Return the [x, y] coordinate for the center point of the cell that contains the specified text.  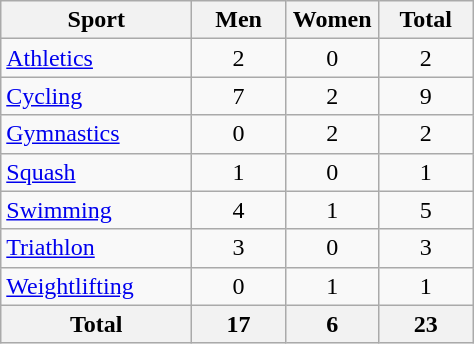
7 [239, 96]
9 [426, 96]
Swimming [96, 210]
17 [239, 324]
Squash [96, 172]
Sport [96, 20]
Triathlon [96, 248]
23 [426, 324]
Men [239, 20]
Weightlifting [96, 286]
Gymnastics [96, 134]
4 [239, 210]
5 [426, 210]
6 [332, 324]
Cycling [96, 96]
Athletics [96, 58]
Women [332, 20]
